Provide the (X, Y) coordinate of the cell's center where the given text is located.  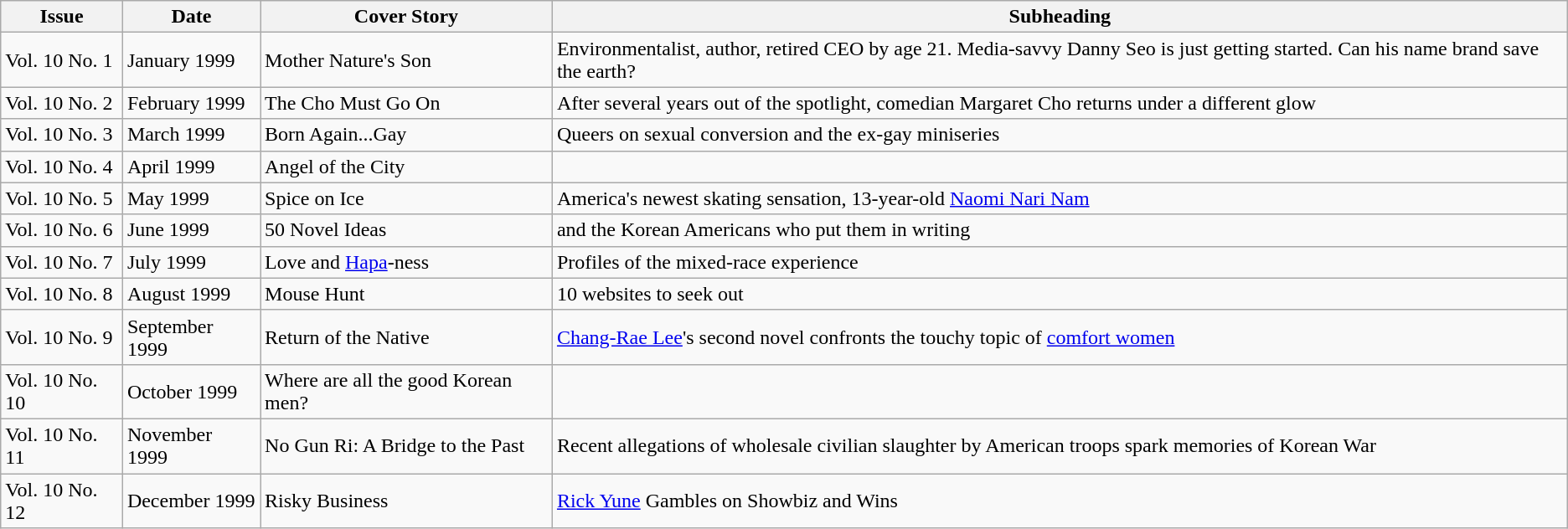
Vol. 10 No. 5 (62, 198)
Rick Yune Gambles on Showbiz and Wins (1060, 501)
Mother Nature's Son (407, 60)
Vol. 10 No. 8 (62, 294)
and the Korean Americans who put them in writing (1060, 230)
Vol. 10 No. 1 (62, 60)
November 1999 (191, 445)
Chang-Rae Lee's second novel confronts the touchy topic of comfort women (1060, 336)
Where are all the good Korean men? (407, 392)
January 1999 (191, 60)
Date (191, 17)
June 1999 (191, 230)
Spice on Ice (407, 198)
10 websites to seek out (1060, 294)
Vol. 10 No. 9 (62, 336)
Profiles of the mixed-race experience (1060, 262)
Subheading (1060, 17)
Vol. 10 No. 3 (62, 135)
September 1999 (191, 336)
Cover Story (407, 17)
April 1999 (191, 167)
July 1999 (191, 262)
No Gun Ri: A Bridge to the Past (407, 445)
May 1999 (191, 198)
Risky Business (407, 501)
Issue (62, 17)
Environmentalist, author, retired CEO by age 21. Media-savvy Danny Seo is just getting started. Can his name brand save the earth? (1060, 60)
Born Again...Gay (407, 135)
Vol. 10 No. 10 (62, 392)
Vol. 10 No. 4 (62, 167)
Vol. 10 No. 12 (62, 501)
Recent allegations of wholesale civilian slaughter by American troops spark memories of Korean War (1060, 445)
After several years out of the spotlight, comedian Margaret Cho returns under a different glow (1060, 103)
America's newest skating sensation, 13-year-old Naomi Nari Nam (1060, 198)
Vol. 10 No. 7 (62, 262)
Vol. 10 No. 6 (62, 230)
Love and Hapa-ness (407, 262)
Vol. 10 No. 11 (62, 445)
October 1999 (191, 392)
August 1999 (191, 294)
Queers on sexual conversion and the ex-gay miniseries (1060, 135)
Angel of the City (407, 167)
The Cho Must Go On (407, 103)
Vol. 10 No. 2 (62, 103)
February 1999 (191, 103)
50 Novel Ideas (407, 230)
Mouse Hunt (407, 294)
Return of the Native (407, 336)
December 1999 (191, 501)
March 1999 (191, 135)
